Scan for the cell matching the given text and deliver its [x, y] coordinate at center. 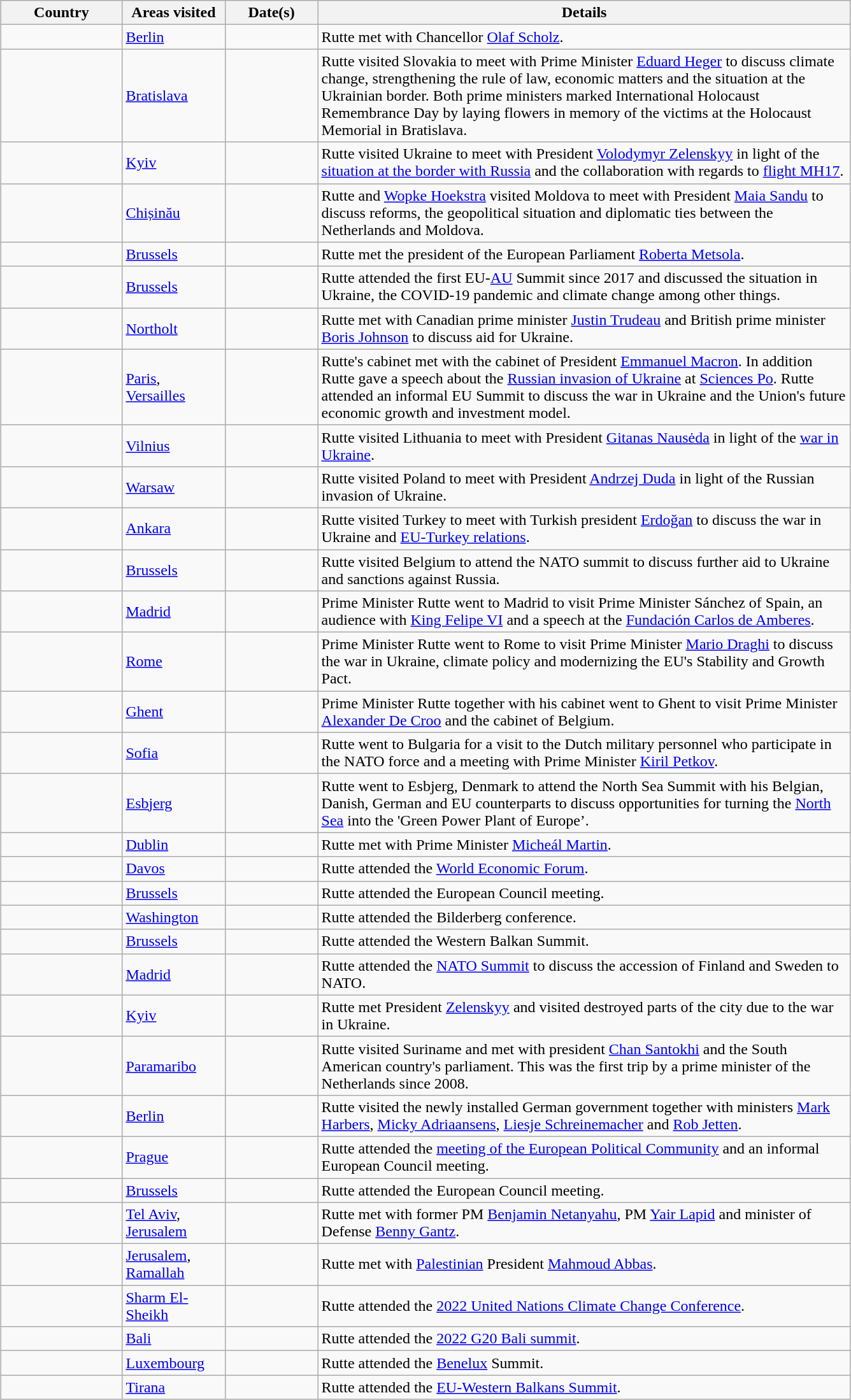
Esbjerg [173, 803]
Rutte visited Turkey to meet with Turkish president Erdoğan to discuss the war in Ukraine and EU-Turkey relations. [584, 529]
Rutte went to Bulgaria for a visit to the Dutch military personnel who participate in the NATO force and a meeting with Prime Minister Kiril Petkov. [584, 753]
Sharm El-Sheikh [173, 1306]
Rutte met with Prime Minister Micheál Martin. [584, 845]
Chișinău [173, 213]
Warsaw [173, 487]
Paramaribo [173, 1066]
Rome [173, 662]
Rutte visited Lithuania to meet with President Gitanas Nausėda in light of the war in Ukraine. [584, 446]
Rutte met with former PM Benjamin Netanyahu, PM Yair Lapid and minister of Defense Benny Gantz. [584, 1223]
Prague [173, 1157]
Areas visited [173, 13]
Rutte met with Palestinian President Mahmoud Abbas. [584, 1265]
Details [584, 13]
Prime Minister Rutte together with his cabinet went to Ghent to visit Prime Minister Alexander De Croo and the cabinet of Belgium. [584, 712]
Paris, Versailles [173, 387]
Davos [173, 869]
Tel Aviv, Jerusalem [173, 1223]
Rutte attended the 2022 G20 Bali summit. [584, 1339]
Rutte attended the 2022 United Nations Climate Change Conference. [584, 1306]
Vilnius [173, 446]
Luxembourg [173, 1363]
Rutte attended the Bilderberg conference. [584, 917]
Rutte attended the meeting of the European Political Community and an informal European Council meeting. [584, 1157]
Rutte visited Poland to meet with President Andrzej Duda in light of the Russian invasion of Ukraine. [584, 487]
Ghent [173, 712]
Jerusalem, Ramallah [173, 1265]
Rutte met with Chancellor Olaf Scholz. [584, 37]
Rutte attended the Benelux Summit. [584, 1363]
Ankara [173, 529]
Rutte attended the EU-Western Balkans Summit. [584, 1387]
Rutte met the president of the European Parliament Roberta Metsola. [584, 254]
Tirana [173, 1387]
Washington [173, 917]
Country [61, 13]
Rutte attended the World Economic Forum. [584, 869]
Dublin [173, 845]
Rutte attended the first EU-AU Summit since 2017 and discussed the situation in Ukraine, the COVID-19 pandemic and climate change among other things. [584, 287]
Bratislava [173, 96]
Bali [173, 1339]
Rutte attended the Western Balkan Summit. [584, 941]
Rutte met President Zelenskyy and visited destroyed parts of the city due to the war in Ukraine. [584, 1015]
Northolt [173, 329]
Sofia [173, 753]
Rutte attended the NATO Summit to discuss the accession of Finland and Sweden to NATO. [584, 975]
Rutte visited the newly installed German government together with ministers Mark Harbers, Micky Adriaansens, Liesje Schreinemacher and Rob Jetten. [584, 1116]
Rutte visited Belgium to attend the NATO summit to discuss further aid to Ukraine and sanctions against Russia. [584, 569]
Rutte met with Canadian prime minister Justin Trudeau and British prime minister Boris Johnson to discuss aid for Ukraine. [584, 329]
Date(s) [271, 13]
